Find where the given text appears and provide that cell's center as (X, Y) coordinate. 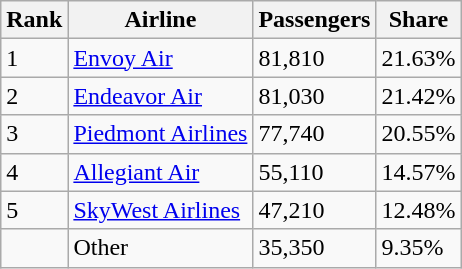
Share (418, 20)
Envoy Air (160, 58)
Airline (160, 20)
81,810 (314, 58)
Other (160, 248)
21.63% (418, 58)
Allegiant Air (160, 172)
4 (34, 172)
81,030 (314, 96)
55,110 (314, 172)
3 (34, 134)
14.57% (418, 172)
77,740 (314, 134)
Piedmont Airlines (160, 134)
Endeavor Air (160, 96)
12.48% (418, 210)
Passengers (314, 20)
21.42% (418, 96)
1 (34, 58)
Rank (34, 20)
47,210 (314, 210)
35,350 (314, 248)
5 (34, 210)
9.35% (418, 248)
20.55% (418, 134)
SkyWest Airlines (160, 210)
2 (34, 96)
